Identify which cell holds the provided text, then report its (X, Y) central coordinate. 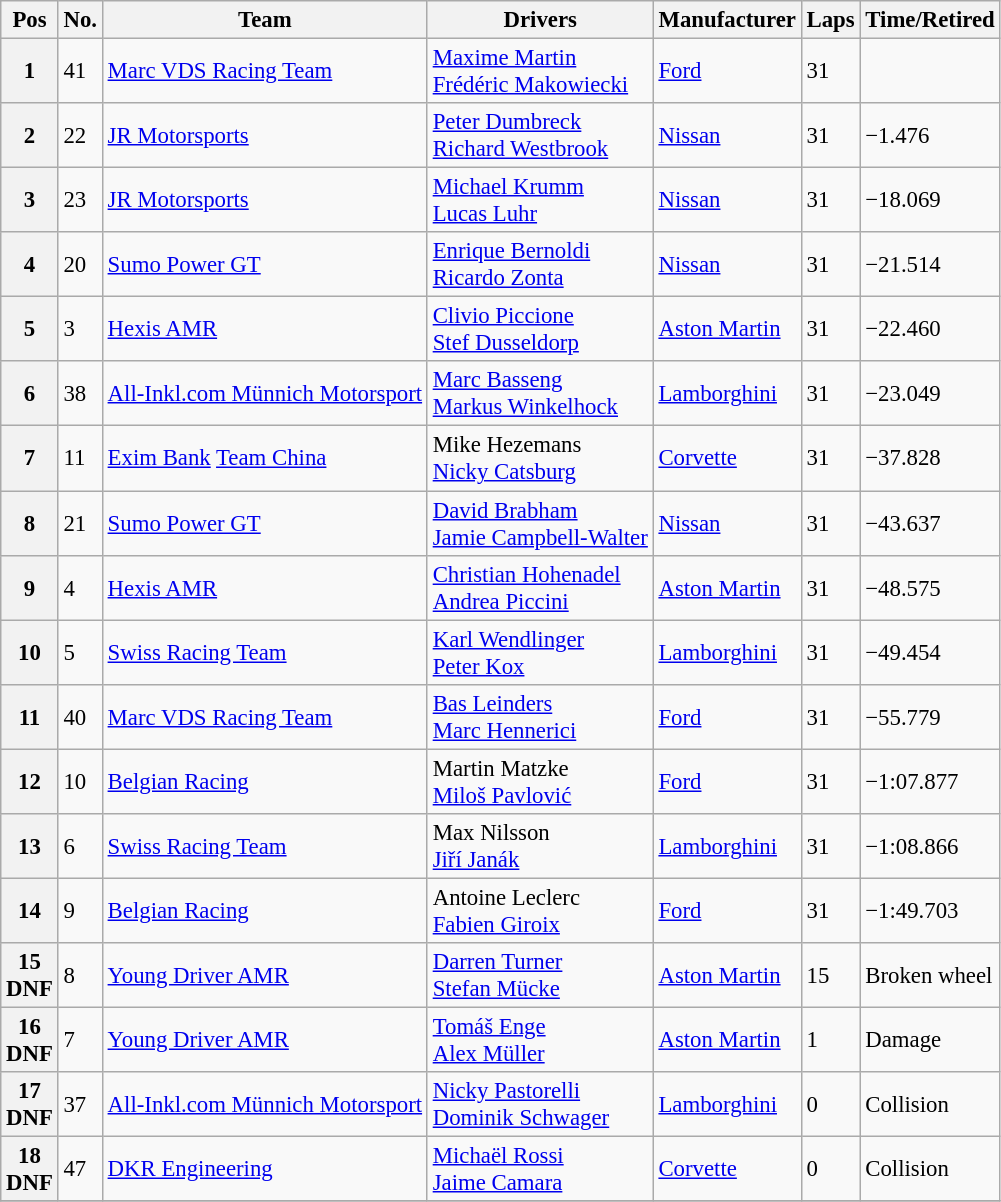
Michaël Rossi Jaime Camara (540, 1170)
37 (80, 1104)
−1:08.866 (930, 846)
−23.049 (930, 394)
Nicky Pastorelli Dominik Schwager (540, 1104)
20 (80, 264)
12 (30, 782)
No. (80, 20)
−55.779 (930, 716)
−1:49.703 (930, 910)
47 (80, 1170)
Laps (830, 20)
−1:07.877 (930, 782)
Maxime Martin Frédéric Makowiecki (540, 72)
22 (80, 136)
Damage (930, 1040)
Max Nilsson Jiří Janák (540, 846)
Team (264, 20)
David Brabham Jamie Campbell-Walter (540, 524)
−21.514 (930, 264)
Bas Leinders Marc Hennerici (540, 716)
18DNF (30, 1170)
Time/Retired (930, 20)
−49.454 (930, 652)
Christian Hohenadel Andrea Piccini (540, 588)
Martin Matzke Miloš Pavlović (540, 782)
−37.828 (930, 458)
38 (80, 394)
Michael Krumm Lucas Luhr (540, 200)
14 (30, 910)
−22.460 (930, 330)
21 (80, 524)
−1.476 (930, 136)
−18.069 (930, 200)
Manufacturer (727, 20)
DKR Engineering (264, 1170)
Clivio Piccione Stef Dusseldorp (540, 330)
Drivers (540, 20)
Broken wheel (930, 976)
41 (80, 72)
−48.575 (930, 588)
15 (830, 976)
Karl Wendlinger Peter Kox (540, 652)
16DNF (30, 1040)
Marc Basseng Markus Winkelhock (540, 394)
Pos (30, 20)
Antoine Leclerc Fabien Giroix (540, 910)
2 (30, 136)
17DNF (30, 1104)
Mike Hezemans Nicky Catsburg (540, 458)
15DNF (30, 976)
Peter Dumbreck Richard Westbrook (540, 136)
13 (30, 846)
Tomáš Enge Alex Müller (540, 1040)
Enrique Bernoldi Ricardo Zonta (540, 264)
Exim Bank Team China (264, 458)
40 (80, 716)
−43.637 (930, 524)
Darren Turner Stefan Mücke (540, 976)
23 (80, 200)
